Scan for the cell matching the given text and deliver its (X, Y) coordinate at center. 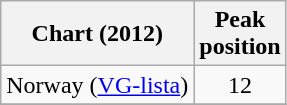
Peak position (240, 34)
12 (240, 85)
Chart (2012) (98, 34)
Norway (VG-lista) (98, 85)
